Find where the given text appears and provide that cell's center as (X, Y) coordinate. 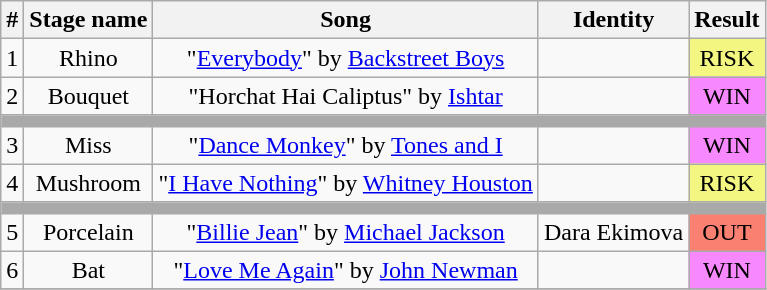
"Everybody" by Backstreet Boys (346, 58)
5 (12, 232)
OUT (727, 232)
3 (12, 145)
"Dance Monkey" by Tones and I (346, 145)
"Billie Jean" by Michael Jackson (346, 232)
Bat (88, 270)
Bouquet (88, 96)
4 (12, 183)
Porcelain (88, 232)
"I Have Nothing" by Whitney Houston (346, 183)
Stage name (88, 20)
Result (727, 20)
Miss (88, 145)
Mushroom (88, 183)
Song (346, 20)
1 (12, 58)
"Love Me Again" by John Newman (346, 270)
Rhino (88, 58)
Dara Ekimova (613, 232)
"Horchat Hai Caliptus" by Ishtar (346, 96)
6 (12, 270)
# (12, 20)
Identity (613, 20)
2 (12, 96)
